Locate the cell with the specified text and output its [x, y] center coordinate. 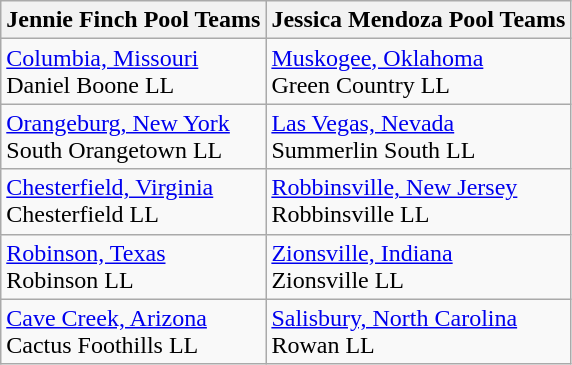
Salisbury, North Carolina Rowan LL [418, 332]
Jessica Mendoza Pool Teams [418, 20]
Jennie Finch Pool Teams [134, 20]
Cave Creek, Arizona Cactus Foothills LL [134, 332]
Las Vegas, Nevada Summerlin South LL [418, 136]
Zionsville, Indiana Zionsville LL [418, 266]
Robbinsville, New Jersey Robbinsville LL [418, 202]
Orangeburg, New York South Orangetown LL [134, 136]
Chesterfield, Virginia Chesterfield LL [134, 202]
Robinson, Texas Robinson LL [134, 266]
Columbia, Missouri Daniel Boone LL [134, 72]
Muskogee, Oklahoma Green Country LL [418, 72]
